Search for the cell housing the specified text and yield its [X, Y] center coordinate. 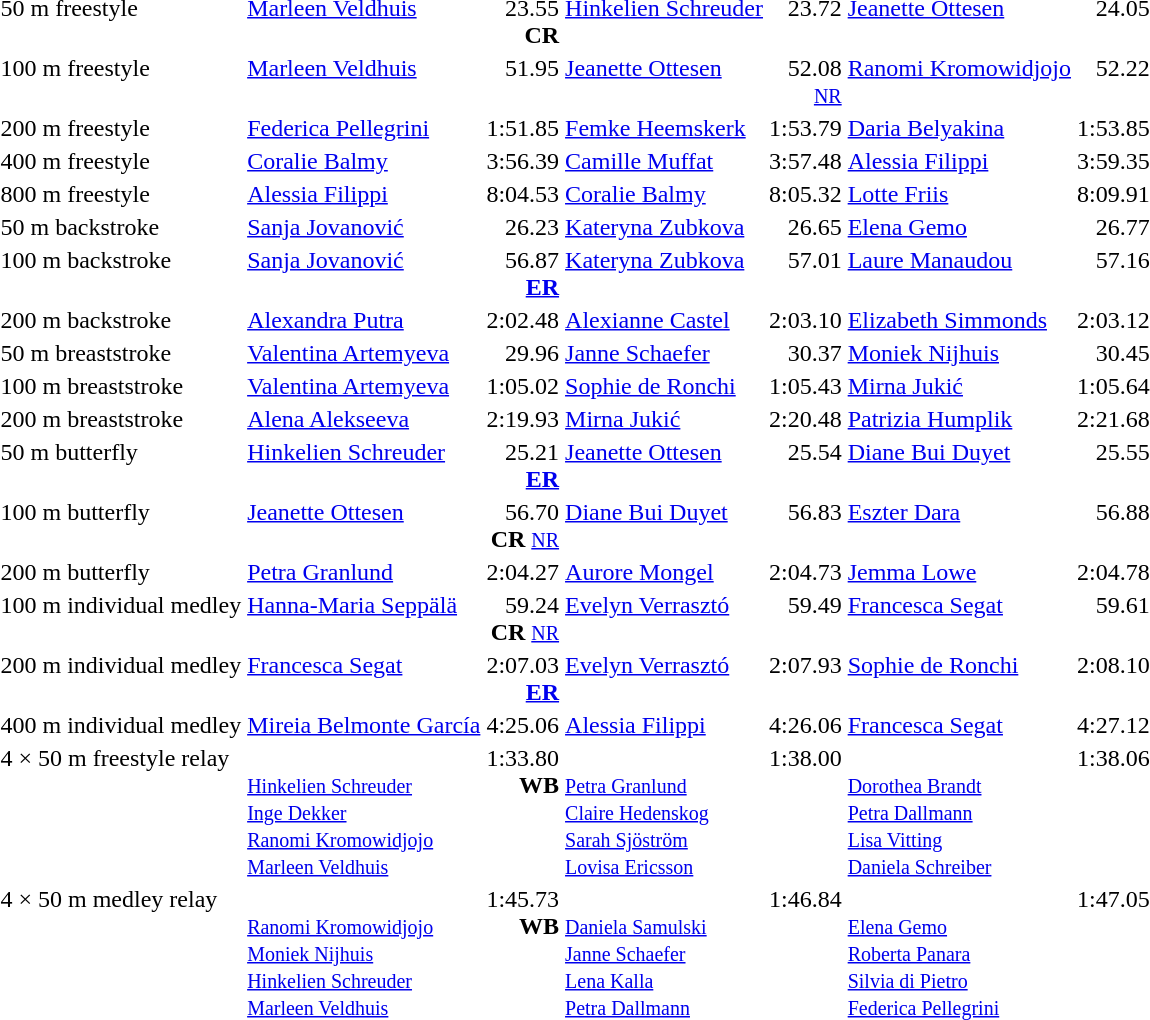
1:53.79 [805, 128]
29.96 [523, 353]
26.65 [805, 227]
Federica Pellegrini [364, 128]
26.23 [523, 227]
56.87ER [523, 274]
52.08 NR [805, 82]
Mireia Belmonte García [364, 725]
2:19.93 [523, 419]
Petra Granlund [364, 572]
Dorothea BrandtPetra DallmannLisa VittingDaniela Schreiber [959, 812]
Alexianne Castel [664, 320]
Ranomi Kromowidjojo [959, 82]
Elena Gemo [959, 227]
Camille Muffat [664, 161]
56.83 [805, 526]
2:04.73 [805, 572]
1:38.00 [805, 812]
Femke Heemskerk [664, 128]
1:51.85 [523, 128]
Janne Schaefer [664, 353]
1:05.43 [805, 386]
56.70CR NR [523, 526]
3:56.39 [523, 161]
2:07.93 [805, 678]
Patrizia Humplik [959, 419]
Hanna-Maria Seppälä [364, 618]
1:05.02 [523, 386]
8:05.32 [805, 194]
25.21ER [523, 466]
Jemma Lowe [959, 572]
8:04.53 [523, 194]
Elizabeth Simmonds [959, 320]
Laure Manaudou [959, 274]
59.24CR NR [523, 618]
Aurore Mongel [664, 572]
Daria Belyakina [959, 128]
2:02.48 [523, 320]
4:25.06 [523, 725]
2:04.27 [523, 572]
57.01 [805, 274]
Petra GranlundClaire HedenskogSarah SjöströmLovisa Ericsson [664, 812]
Moniek Nijhuis [959, 353]
Alena Alekseeva [364, 419]
3:57.48 [805, 161]
Marleen Veldhuis [364, 82]
4:26.06 [805, 725]
2:07.03ER [523, 678]
Hinkelien SchreuderInge DekkerRanomi KromowidjojoMarleen Veldhuis [364, 812]
Hinkelien Schreuder [364, 466]
Eszter Dara [959, 526]
25.54 [805, 466]
1:33.80WB [523, 812]
51.95 [523, 82]
Alexandra Putra [364, 320]
2:20.48 [805, 419]
59.49 [805, 618]
2:03.10 [805, 320]
Lotte Friis [959, 194]
30.37 [805, 353]
